Search for the cell housing the specified text and yield its (x, y) center coordinate. 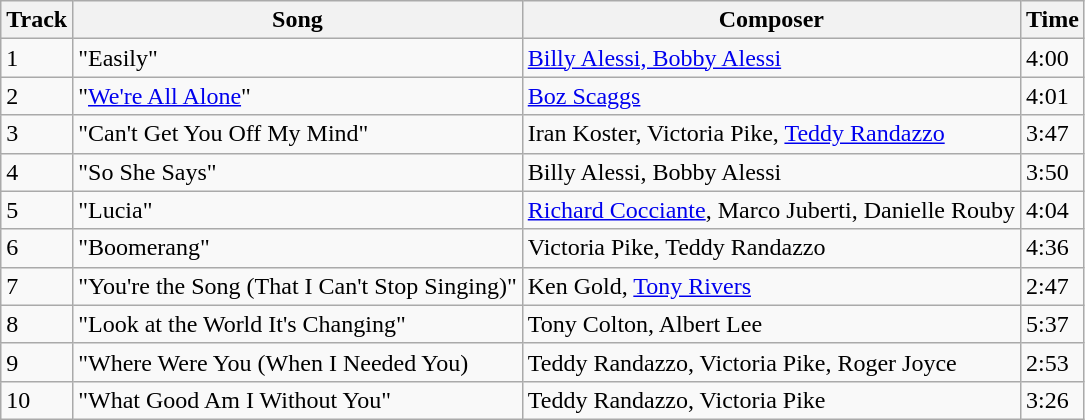
7 (37, 286)
"What Good Am I Without You" (298, 400)
3:26 (1052, 400)
Time (1052, 20)
"We're All Alone" (298, 96)
"Easily" (298, 58)
Ken Gold, Tony Rivers (771, 286)
"Where Were You (When I Needed You) (298, 362)
8 (37, 324)
"Look at the World It's Changing" (298, 324)
2:53 (1052, 362)
Iran Koster, Victoria Pike, Teddy Randazzo (771, 134)
5 (37, 210)
"Lucia" (298, 210)
2 (37, 96)
3:47 (1052, 134)
4:04 (1052, 210)
9 (37, 362)
Composer (771, 20)
5:37 (1052, 324)
4:01 (1052, 96)
Boz Scaggs (771, 96)
4 (37, 172)
Victoria Pike, Teddy Randazzo (771, 248)
Tony Colton, Albert Lee (771, 324)
3 (37, 134)
Teddy Randazzo, Victoria Pike (771, 400)
"Boomerang" (298, 248)
"So She Says" (298, 172)
"Can't Get You Off My Mind" (298, 134)
"You're the Song (That I Can't Stop Singing)" (298, 286)
Song (298, 20)
Richard Cocciante, Marco Juberti, Danielle Rouby (771, 210)
3:50 (1052, 172)
Teddy Randazzo, Victoria Pike, Roger Joyce (771, 362)
2:47 (1052, 286)
10 (37, 400)
4:00 (1052, 58)
4:36 (1052, 248)
1 (37, 58)
Track (37, 20)
6 (37, 248)
